Provide the (X, Y) coordinate of the cell's center where the given text is located.  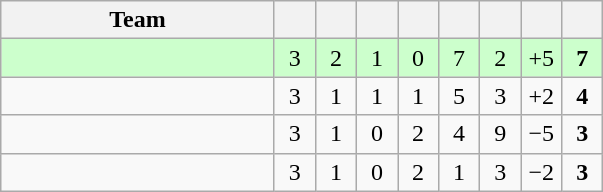
+2 (542, 96)
Team (138, 20)
5 (460, 96)
+5 (542, 58)
9 (500, 134)
−2 (542, 172)
−5 (542, 134)
